Determine the (x, y) coordinate at the center of the cell enclosing the given text.  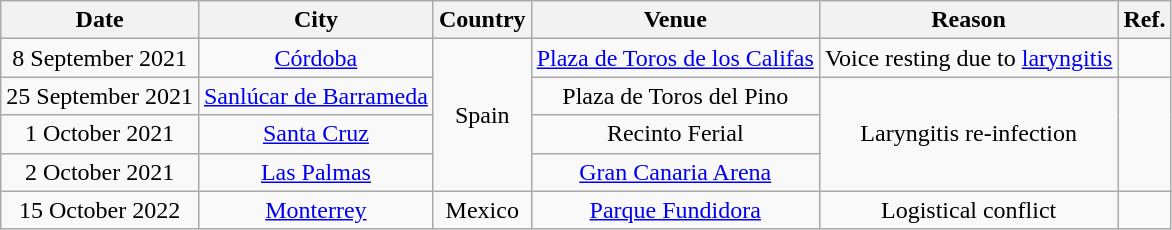
Plaza de Toros del Pino (675, 96)
Recinto Ferial (675, 134)
Reason (968, 20)
Plaza de Toros de los Califas (675, 58)
Santa Cruz (316, 134)
Spain (482, 115)
Sanlúcar de Barrameda (316, 96)
Monterrey (316, 210)
Country (482, 20)
Date (100, 20)
City (316, 20)
Parque Fundidora (675, 210)
15 October 2022 (100, 210)
Venue (675, 20)
Voice resting due to laryngitis (968, 58)
Córdoba (316, 58)
Laryngitis re-infection (968, 134)
8 September 2021 (100, 58)
25 September 2021 (100, 96)
Logistical conflict (968, 210)
1 October 2021 (100, 134)
Ref. (1144, 20)
Las Palmas (316, 172)
Gran Canaria Arena (675, 172)
Mexico (482, 210)
2 October 2021 (100, 172)
